Search for the cell housing the specified text and yield its [X, Y] center coordinate. 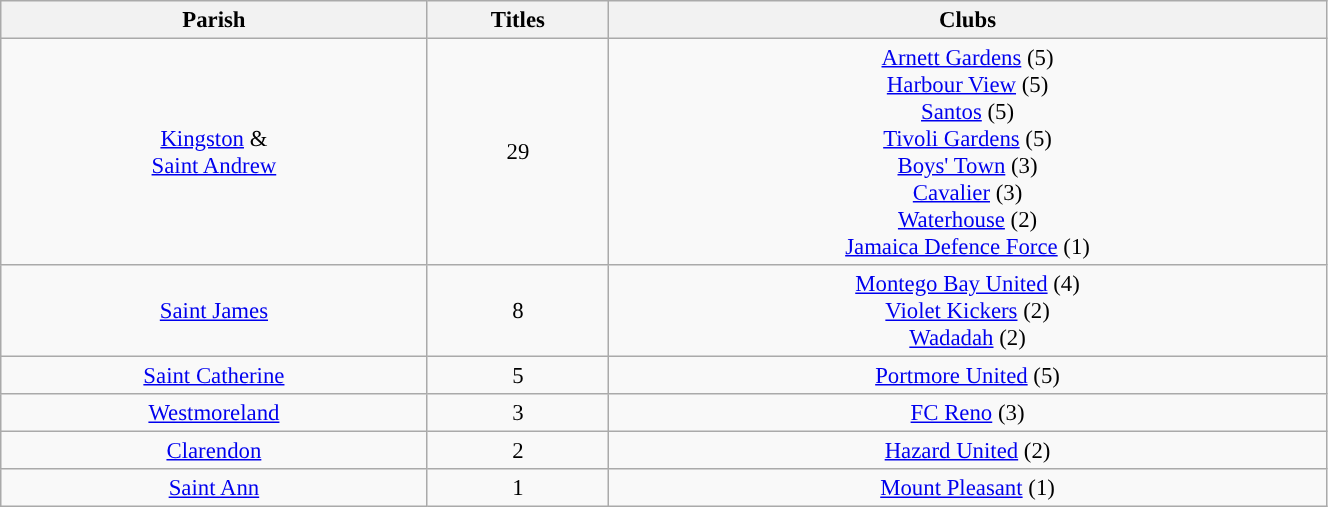
Kingston &Saint Andrew [214, 152]
FC Reno (3) [968, 413]
Arnett Gardens (5)Harbour View (5)Santos (5)Tivoli Gardens (5)Boys' Town (3)Cavalier (3)Waterhouse (2)Jamaica Defence Force (1) [968, 152]
8 [518, 311]
Parish [214, 20]
Montego Bay United (4)Violet Kickers (2)Wadadah (2) [968, 311]
5 [518, 376]
Titles [518, 20]
Portmore United (5) [968, 376]
Clubs [968, 20]
Hazard United (2) [968, 451]
Saint James [214, 311]
Saint Catherine [214, 376]
Clarendon [214, 451]
29 [518, 152]
Westmoreland [214, 413]
2 [518, 451]
3 [518, 413]
